Search for the cell housing the specified text and yield its [x, y] center coordinate. 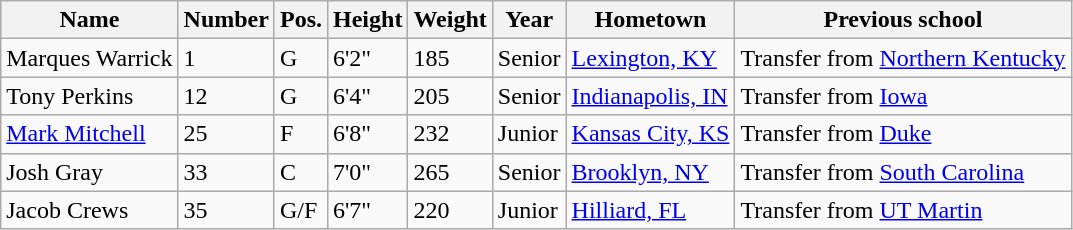
Marques Warrick [90, 58]
6'2" [368, 58]
6'7" [368, 210]
33 [226, 172]
Lexington, KY [650, 58]
232 [450, 134]
Transfer from South Carolina [903, 172]
F [300, 134]
6'4" [368, 96]
Hometown [650, 20]
Brooklyn, NY [650, 172]
Number [226, 20]
25 [226, 134]
205 [450, 96]
Name [90, 20]
265 [450, 172]
220 [450, 210]
Kansas City, KS [650, 134]
Weight [450, 20]
Previous school [903, 20]
Year [529, 20]
Transfer from Duke [903, 134]
Tony Perkins [90, 96]
G/F [300, 210]
Jacob Crews [90, 210]
7'0" [368, 172]
185 [450, 58]
12 [226, 96]
1 [226, 58]
Height [368, 20]
Indianapolis, IN [650, 96]
Josh Gray [90, 172]
Hilliard, FL [650, 210]
6'8" [368, 134]
Mark Mitchell [90, 134]
35 [226, 210]
Transfer from UT Martin [903, 210]
Transfer from Iowa [903, 96]
C [300, 172]
Pos. [300, 20]
Transfer from Northern Kentucky [903, 58]
